Provide the [X, Y] coordinate of the cell's center where the given text is located.  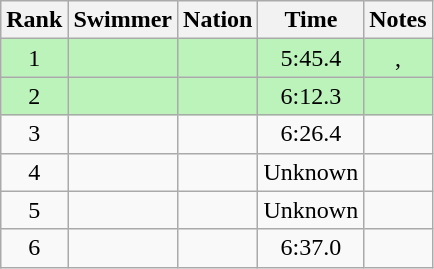
5:45.4 [311, 58]
Nation [218, 20]
6 [34, 248]
2 [34, 96]
3 [34, 134]
, [398, 58]
Time [311, 20]
Notes [398, 20]
Rank [34, 20]
6:12.3 [311, 96]
5 [34, 210]
6:26.4 [311, 134]
1 [34, 58]
4 [34, 172]
Swimmer [123, 20]
6:37.0 [311, 248]
